For the text-containing cell, return its midpoint in (x, y) coordinate format. 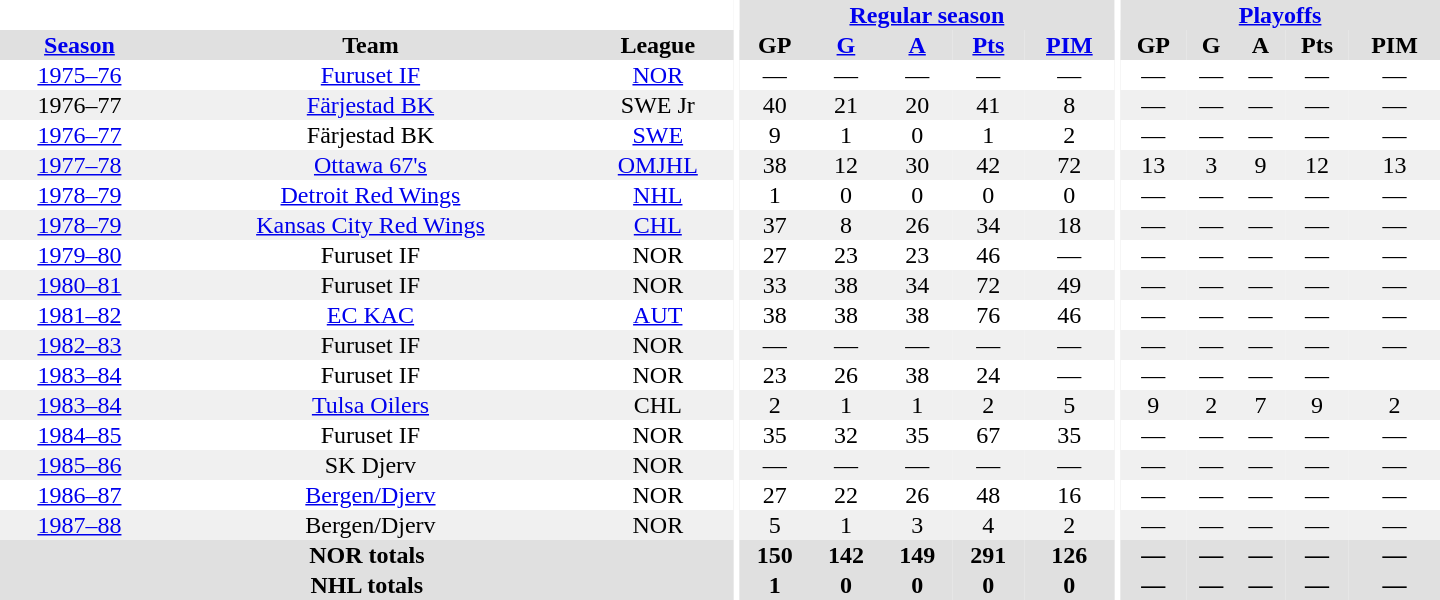
1981–82 (80, 315)
1980–81 (80, 285)
Team (370, 45)
NOR totals (367, 555)
OMJHL (658, 165)
41 (988, 105)
Detroit Red Wings (370, 195)
SWE Jr (658, 105)
30 (918, 165)
1986–87 (80, 495)
37 (774, 225)
142 (846, 555)
1982–83 (80, 345)
4 (988, 525)
49 (1070, 285)
21 (846, 105)
Tulsa Oilers (370, 405)
7 (1260, 405)
Kansas City Red Wings (370, 225)
32 (846, 435)
42 (988, 165)
1985–86 (80, 465)
1979–80 (80, 255)
16 (1070, 495)
67 (988, 435)
20 (918, 105)
33 (774, 285)
NHL totals (367, 585)
AUT (658, 315)
1987–88 (80, 525)
150 (774, 555)
SK Djerv (370, 465)
SWE (658, 135)
1984–85 (80, 435)
22 (846, 495)
1977–78 (80, 165)
Season (80, 45)
291 (988, 555)
48 (988, 495)
Playoffs (1280, 15)
NHL (658, 195)
League (658, 45)
Ottawa 67's (370, 165)
76 (988, 315)
Regular season (927, 15)
126 (1070, 555)
EC KAC (370, 315)
18 (1070, 225)
40 (774, 105)
24 (988, 375)
1975–76 (80, 75)
149 (918, 555)
